Provide the [x, y] coordinate of the cell's center where the given text is located.  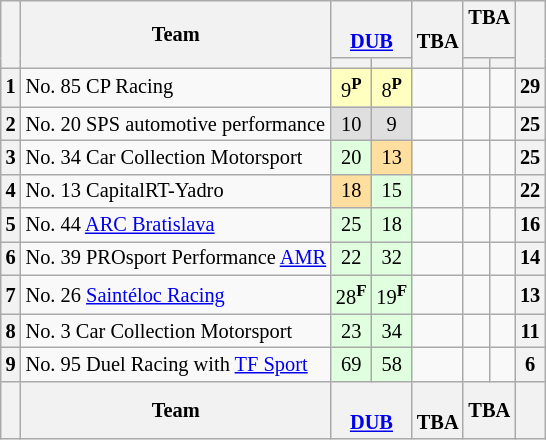
11 [530, 331]
14 [530, 258]
23 [351, 331]
29 [530, 88]
10 [351, 124]
No. 26 Saintéloc Racing [176, 294]
2 [11, 124]
19F [391, 294]
1 [11, 88]
16 [530, 225]
34 [391, 331]
7 [11, 294]
No. 34 Car Collection Motorsport [176, 157]
No. 95 Duel Racing with TF Sport [176, 365]
No. 20 SPS automotive performance [176, 124]
32 [391, 258]
5 [11, 225]
No. 3 Car Collection Motorsport [176, 331]
3 [11, 157]
8P [391, 88]
20 [351, 157]
9P [351, 88]
15 [391, 191]
28F [351, 294]
No. 13 CapitalRT-Yadro [176, 191]
No. 85 CP Racing [176, 88]
58 [391, 365]
8 [11, 331]
No. 44 ARC Bratislava [176, 225]
69 [351, 365]
No. 39 PROsport Performance AMR [176, 258]
4 [11, 191]
